Search for the cell housing the specified text and yield its [X, Y] center coordinate. 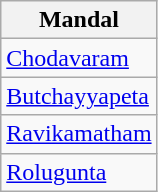
Butchayyapeta [79, 96]
Chodavaram [79, 58]
Ravikamatham [79, 134]
Rolugunta [79, 172]
Mandal [79, 20]
